Extract the (X, Y) coordinate from the center of the cell holding the provided text.  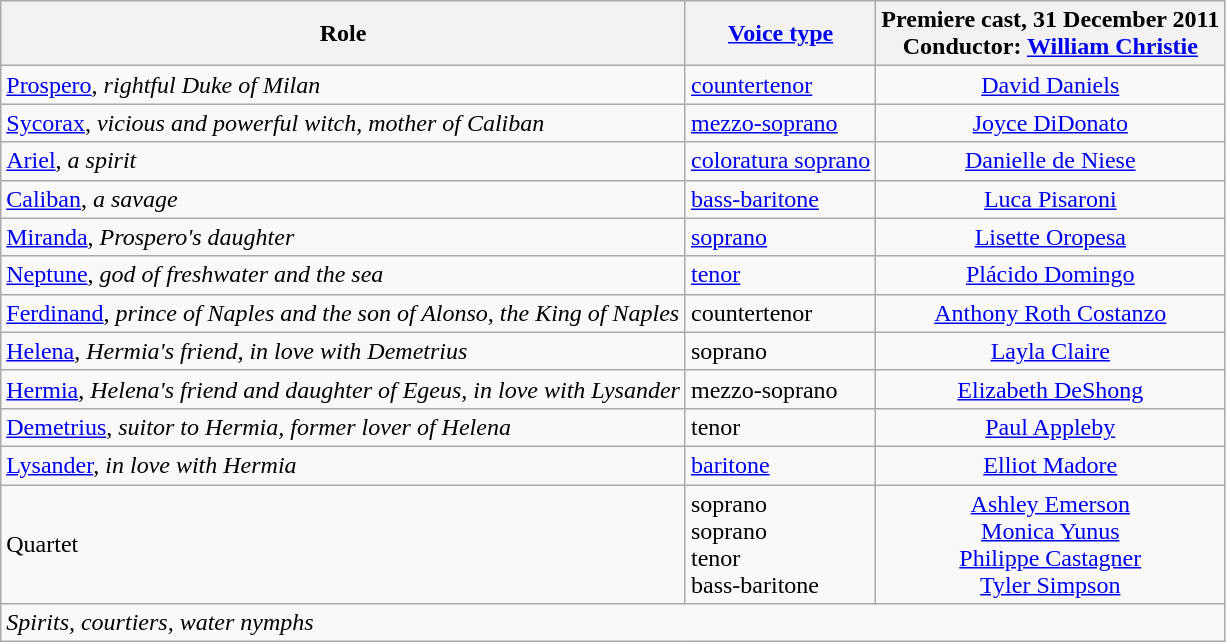
coloratura soprano (780, 161)
Elliot Madore (1050, 465)
Quartet (344, 544)
Helena, Hermia's friend, in love with Demetrius (344, 351)
Hermia, Helena's friend and daughter of Egeus, in love with Lysander (344, 389)
Voice type (780, 34)
Luca Pisaroni (1050, 199)
Sycorax, vicious and powerful witch, mother of Caliban (344, 123)
Lisette Oropesa (1050, 237)
Caliban, a savage (344, 199)
Danielle de Niese (1050, 161)
Premiere cast, 31 December 2011Conductor: William Christie (1050, 34)
Joyce DiDonato (1050, 123)
Neptune, god of freshwater and the sea (344, 275)
Layla Claire (1050, 351)
Role (344, 34)
Plácido Domingo (1050, 275)
Miranda, Prospero's daughter (344, 237)
sopranosopranotenorbass-baritone (780, 544)
baritone (780, 465)
David Daniels (1050, 85)
Spirits, courtiers, water nymphs (613, 623)
Prospero, rightful Duke of Milan (344, 85)
Ariel, a spirit (344, 161)
Lysander, in love with Hermia (344, 465)
Ferdinand, prince of Naples and the son of Alonso, the King of Naples (344, 313)
bass-baritone (780, 199)
Ashley EmersonMonica YunusPhilippe CastagnerTyler Simpson (1050, 544)
Paul Appleby (1050, 427)
Demetrius, suitor to Hermia, former lover of Helena (344, 427)
Anthony Roth Costanzo (1050, 313)
Elizabeth DeShong (1050, 389)
